Detect which cell encompasses the target text, then output its (X, Y) center coordinate. 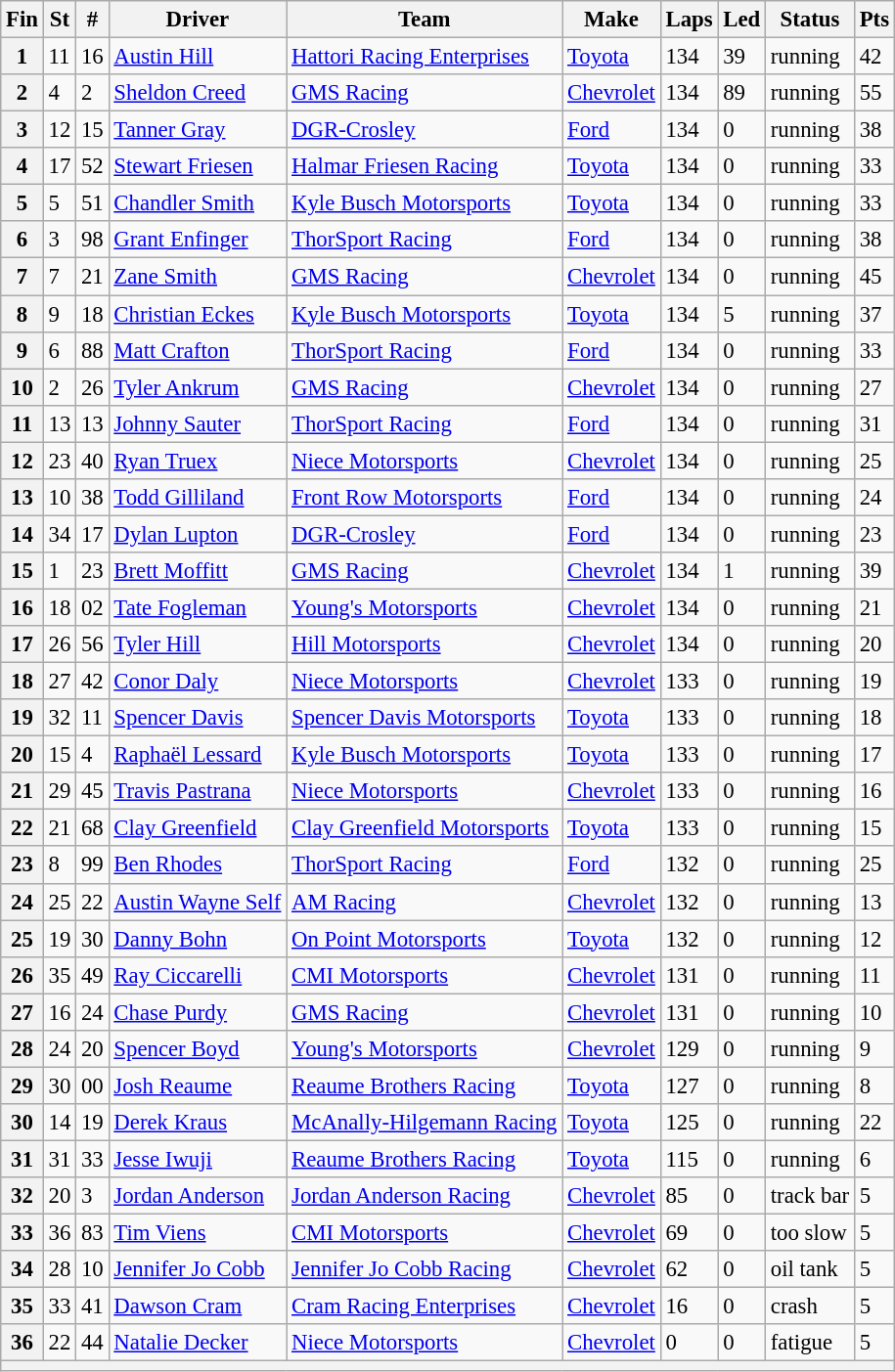
Jordan Anderson (198, 1196)
62 (689, 1269)
83 (92, 1233)
Jordan Anderson Racing (425, 1196)
St (59, 20)
Tyler Hill (198, 644)
Fin (22, 20)
44 (92, 1343)
Travis Pastrana (198, 791)
55 (874, 93)
Halmar Friesen Racing (425, 166)
Austin Hill (198, 57)
Matt Crafton (198, 350)
Spencer Boyd (198, 1049)
Laps (689, 20)
Spencer Davis Motorsports (425, 718)
Josh Reaume (198, 1085)
Austin Wayne Self (198, 902)
Todd Gilliland (198, 498)
115 (689, 1159)
On Point Motorsports (425, 939)
Ryan Truex (198, 461)
89 (741, 93)
68 (92, 828)
Natalie Decker (198, 1343)
oil tank (810, 1269)
Derek Kraus (198, 1123)
Clay Greenfield (198, 828)
Ray Ciccarelli (198, 975)
125 (689, 1123)
49 (92, 975)
98 (92, 240)
Conor Daly (198, 682)
41 (92, 1306)
129 (689, 1049)
Sheldon Creed (198, 93)
fatigue (810, 1343)
69 (689, 1233)
too slow (810, 1233)
52 (92, 166)
Pts (874, 20)
Clay Greenfield Motorsports (425, 828)
Tate Fogleman (198, 607)
Chandler Smith (198, 203)
Jennifer Jo Cobb Racing (425, 1269)
Team (425, 20)
track bar (810, 1196)
Danny Bohn (198, 939)
Driver (198, 20)
# (92, 20)
127 (689, 1085)
56 (92, 644)
99 (92, 865)
02 (92, 607)
40 (92, 461)
Dawson Cram (198, 1306)
Led (741, 20)
Tyler Ankrum (198, 387)
Spencer Davis (198, 718)
Hill Motorsports (425, 644)
00 (92, 1085)
88 (92, 350)
Zane Smith (198, 277)
Front Row Motorsports (425, 498)
51 (92, 203)
Status (810, 20)
Jennifer Jo Cobb (198, 1269)
McAnally-Hilgemann Racing (425, 1123)
Dylan Lupton (198, 534)
AM Racing (425, 902)
Tanner Gray (198, 130)
crash (810, 1306)
Raphaël Lessard (198, 755)
85 (689, 1196)
Make (611, 20)
Johnny Sauter (198, 423)
Tim Viens (198, 1233)
Grant Enfinger (198, 240)
37 (874, 314)
Chase Purdy (198, 1012)
Ben Rhodes (198, 865)
Brett Moffitt (198, 571)
Cram Racing Enterprises (425, 1306)
Stewart Friesen (198, 166)
Hattori Racing Enterprises (425, 57)
Jesse Iwuji (198, 1159)
Christian Eckes (198, 314)
